For the text-containing cell, return its midpoint in (X, Y) coordinate format. 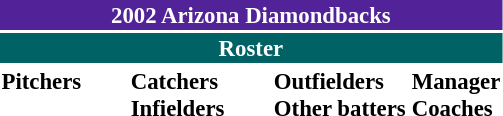
Roster (251, 48)
2002 Arizona Diamondbacks (251, 15)
